Output the [x, y] coordinate of the center of the cell containing the given text.  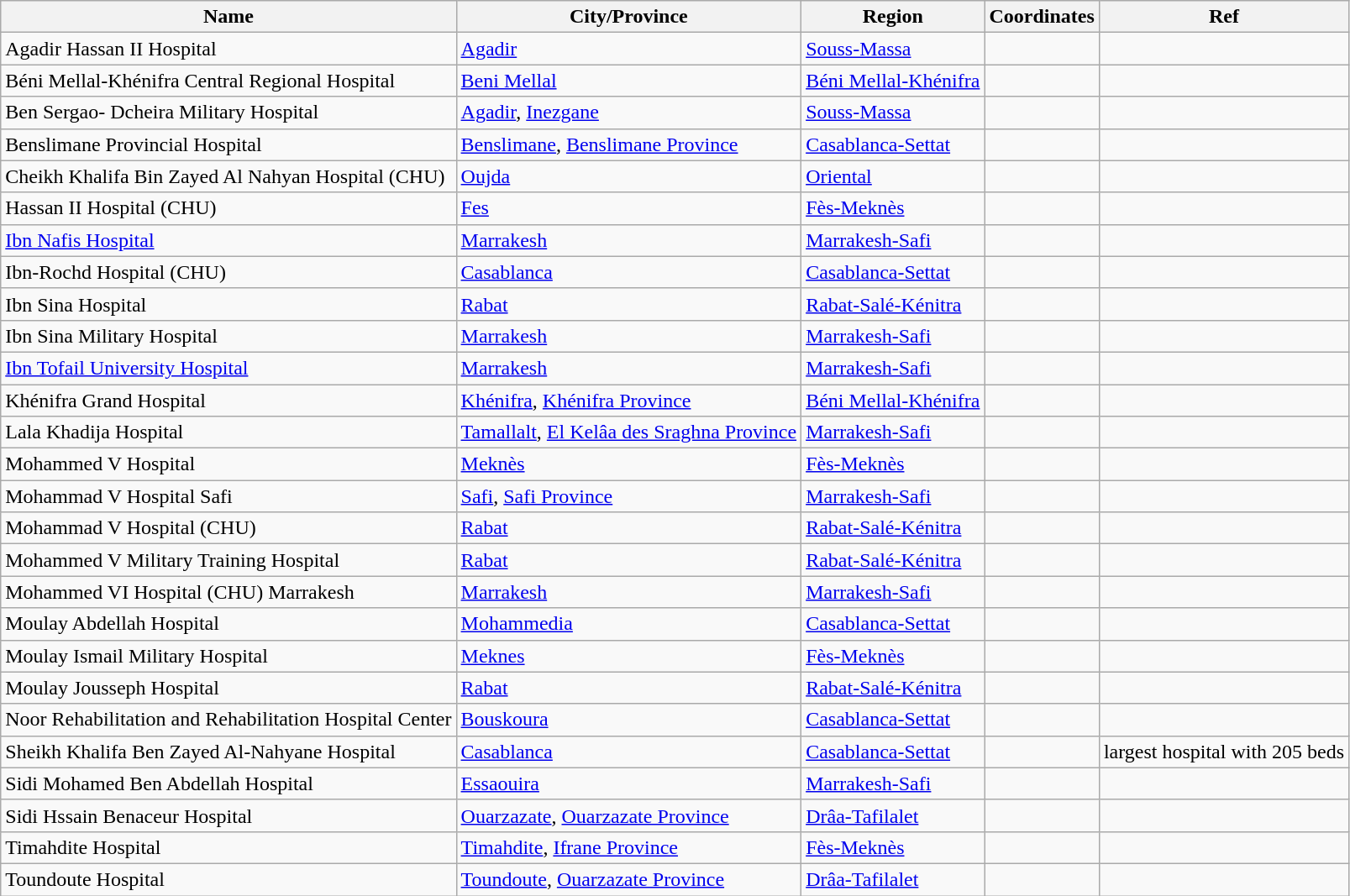
Agadir, Inezgane [628, 113]
Oriental [893, 176]
Agadir Hassan II Hospital [229, 49]
Mohammedia [628, 624]
Region [893, 17]
Name [229, 17]
Moulay Ismail Military Hospital [229, 656]
Cheikh Khalifa Bin Zayed Al Nahyan Hospital (CHU) [229, 176]
Ref [1223, 17]
Ibn Sina Hospital [229, 304]
Benslimane, Benslimane Province [628, 144]
Sheikh Khalifa Ben Zayed Al-Nahyane Hospital [229, 752]
Noor Rehabilitation and Rehabilitation Hospital Center [229, 720]
Ouarzazate, Ouarzazate Province [628, 815]
Ibn-Rochd Hospital (CHU) [229, 272]
Moulay Abdellah Hospital [229, 624]
Ben Sergao- Dcheira Military Hospital [229, 113]
Fes [628, 208]
Safi, Safi Province [628, 496]
Mohammad V Hospital (CHU) [229, 528]
Coordinates [1042, 17]
Mohammed V Military Training Hospital [229, 560]
Hassan II Hospital (CHU) [229, 208]
Timahdite Hospital [229, 847]
Timahdite, Ifrane Province [628, 847]
Khénifra, Khénifra Province [628, 401]
Béni Mellal-Khénifra Central Regional Hospital [229, 81]
Meknès [628, 464]
Mohammed V Hospital [229, 464]
Moulay Jousseph Hospital [229, 688]
Tamallalt, El Kelâa des Sraghna Province [628, 432]
Toundoute Hospital [229, 879]
City/Province [628, 17]
Essaouira [628, 783]
Ibn Sina Military Hospital [229, 336]
Beni Mellal [628, 81]
largest hospital with 205 beds [1223, 752]
Ibn Nafis Hospital [229, 240]
Khénifra Grand Hospital [229, 401]
Sidi Hssain Benaceur Hospital [229, 815]
Toundoute, Ouarzazate Province [628, 879]
Lala Khadija Hospital [229, 432]
Sidi Mohamed Ben Abdellah Hospital [229, 783]
Bouskoura [628, 720]
Mohammed VI Hospital (CHU) Marrakesh [229, 592]
Ibn Tofail University Hospital [229, 368]
Agadir [628, 49]
Mohammad V Hospital Safi [229, 496]
Meknes [628, 656]
Oujda [628, 176]
Benslimane Provincial Hospital [229, 144]
